Find where the given text appears and provide that cell's center as [x, y] coordinate. 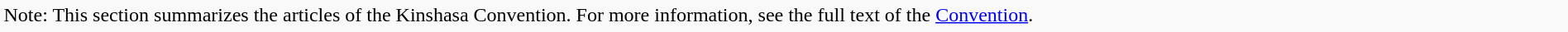
Note: This section summarizes the articles of the Kinshasa Convention. For more information, see the full text of the Convention. [784, 15]
